Detect which cell encompasses the target text, then output its (x, y) center coordinate. 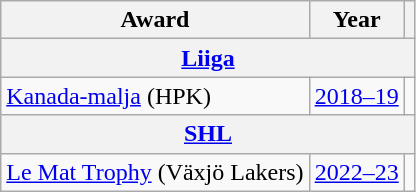
SHL (208, 134)
Kanada-malja (HPK) (155, 96)
Liiga (208, 58)
Year (356, 20)
2022–23 (356, 172)
Le Mat Trophy (Växjö Lakers) (155, 172)
Award (155, 20)
2018–19 (356, 96)
